Locate the cell with the specified text and output its [X, Y] center coordinate. 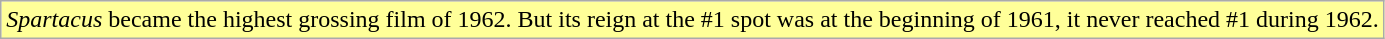
Spartacus became the highest grossing film of 1962. But its reign at the #1 spot was at the beginning of 1961, it never reached #1 during 1962. [692, 20]
